Provide the [x, y] coordinate of the cell's center where the given text is located.  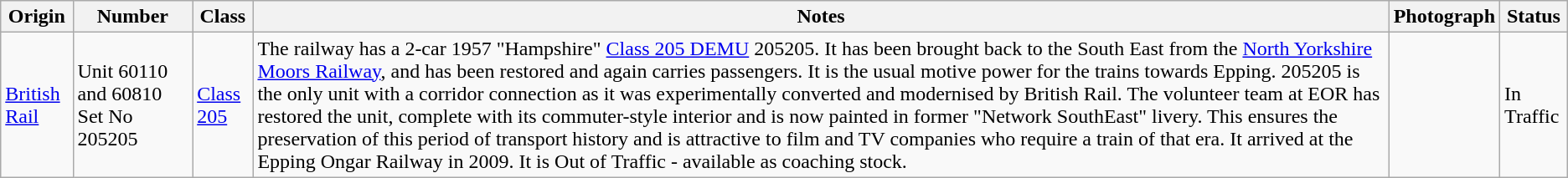
Photograph [1444, 17]
Class [223, 17]
Notes [821, 17]
British Rail [37, 105]
Class 205 [223, 105]
In Traffic [1534, 105]
Number [132, 17]
Unit 60110 and 60810 Set No 205205 [132, 105]
Origin [37, 17]
Status [1534, 17]
